Scan for the cell matching the given text and deliver its [X, Y] coordinate at center. 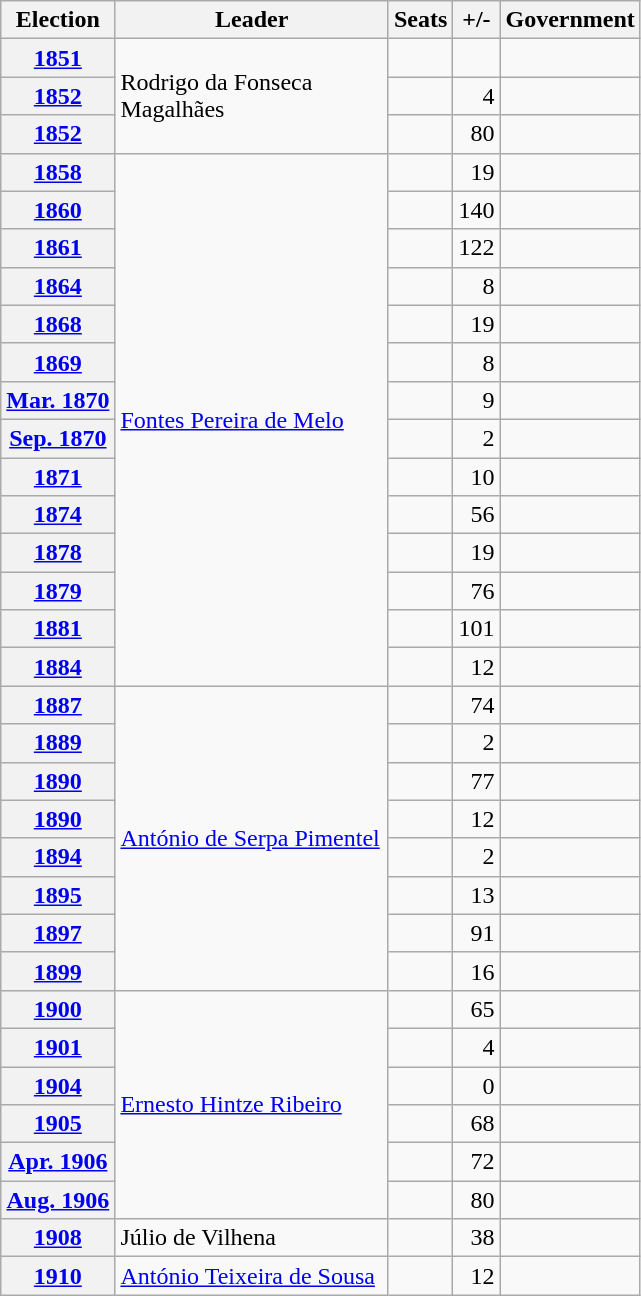
Júlio de Vilhena [252, 1238]
1894 [58, 857]
74 [476, 705]
1851 [58, 58]
Ernesto Hintze Ribeiro [252, 1104]
António Teixeira de Sousa [252, 1276]
1864 [58, 286]
9 [476, 400]
Seats [420, 20]
+/- [476, 20]
77 [476, 781]
1895 [58, 895]
1861 [58, 248]
122 [476, 248]
140 [476, 210]
1874 [58, 515]
Rodrigo da Fonseca Magalhães [252, 96]
101 [476, 629]
1869 [58, 362]
1889 [58, 743]
Leader [252, 20]
Aug. 1906 [58, 1200]
Mar. 1870 [58, 400]
1905 [58, 1124]
13 [476, 895]
1901 [58, 1047]
1879 [58, 591]
1881 [58, 629]
16 [476, 971]
1884 [58, 667]
1868 [58, 324]
Apr. 1906 [58, 1162]
68 [476, 1124]
1860 [58, 210]
10 [476, 477]
1910 [58, 1276]
Fontes Pereira de Melo [252, 420]
1908 [58, 1238]
38 [476, 1238]
António de Serpa Pimentel [252, 838]
0 [476, 1085]
Election [58, 20]
Government [570, 20]
76 [476, 591]
1878 [58, 553]
1897 [58, 933]
91 [476, 933]
65 [476, 1009]
56 [476, 515]
1900 [58, 1009]
1904 [58, 1085]
Sep. 1870 [58, 438]
1887 [58, 705]
72 [476, 1162]
1858 [58, 172]
1899 [58, 971]
1871 [58, 477]
